Determine the [X, Y] coordinate at the center of the cell enclosing the given text.  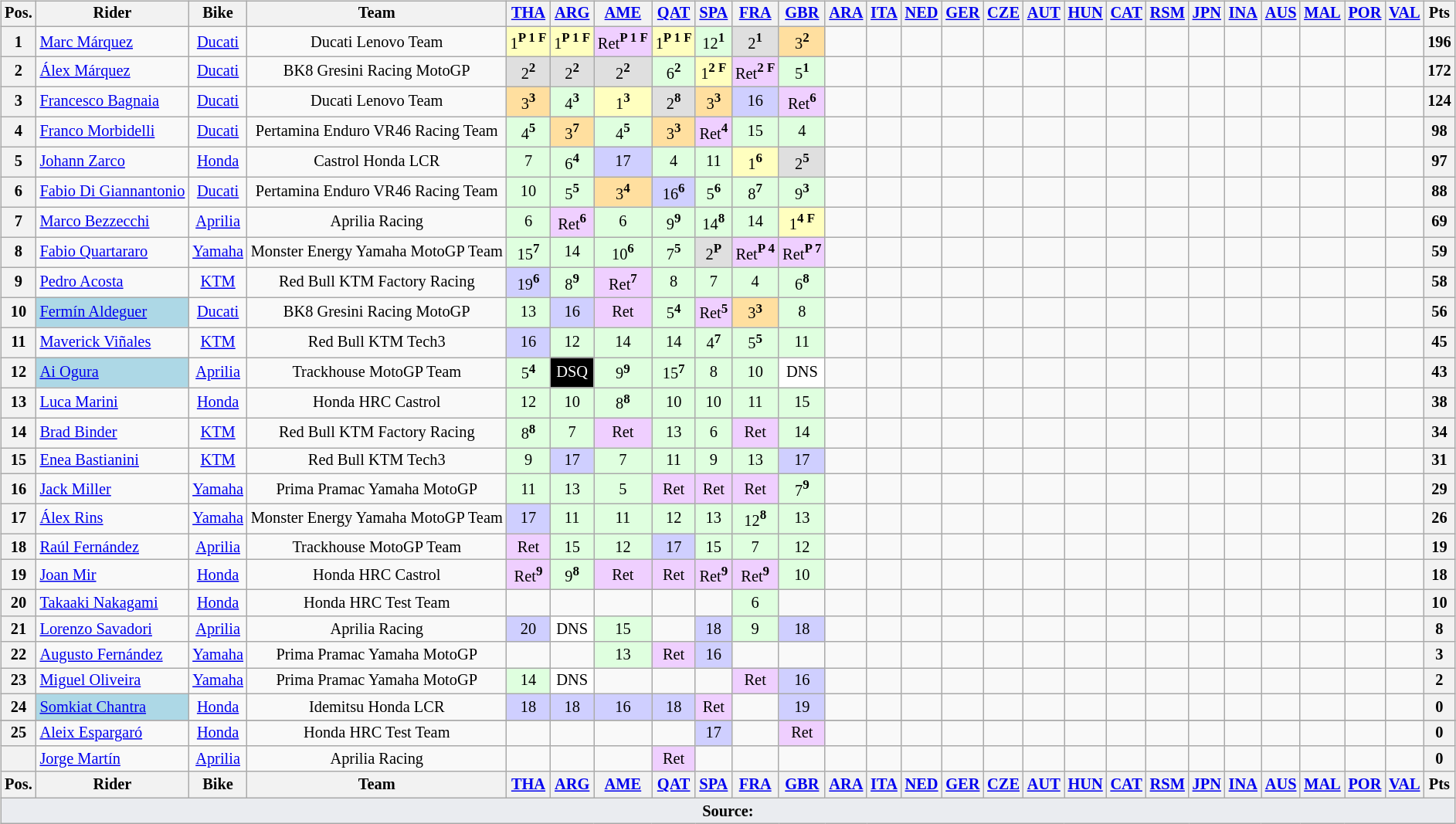
Álex Rins [113, 519]
Ai Ogura [113, 372]
Fermín Aldeguer [113, 312]
58 [1439, 283]
23 [19, 681]
14 F [802, 222]
Marco Bezzecchi [113, 222]
38 [1439, 403]
166 [674, 192]
Miguel Oliveira [113, 681]
172 [1439, 71]
62 [674, 71]
RetP 4 [755, 252]
128 [755, 519]
Enea Bastianini [113, 461]
64 [572, 162]
Raúl Fernández [113, 547]
93 [802, 192]
75 [674, 252]
148 [714, 222]
Ret2 F [755, 71]
Joan Mir [113, 575]
Somkiat Chantra [113, 707]
Aleix Espargaró [113, 733]
Francesco Bagnaia [113, 102]
Ret7 [623, 283]
DSQ [572, 372]
89 [572, 283]
28 [674, 102]
Takaaki Nakagami [113, 603]
Idemitsu Honda LCR [377, 707]
Jack Miller [113, 488]
RetP 7 [802, 252]
Fabio Quartararo [113, 252]
121 [714, 42]
Brad Binder [113, 432]
Ret4 [714, 131]
Franco Morbidelli [113, 131]
Augusto Fernández [113, 655]
31 [1439, 461]
Lorenzo Savadori [113, 629]
Maverick Viñales [113, 343]
Marc Márquez [113, 42]
24 [19, 707]
1 [19, 42]
37 [572, 131]
Johann Zarco [113, 162]
68 [802, 283]
Luca Marini [113, 403]
Fabio Di Giannantonio [113, 192]
2P [714, 252]
47 [714, 343]
Ret5 [714, 312]
RetP 1 F [623, 42]
51 [802, 71]
Source: [728, 811]
Pedro Acosta [113, 283]
29 [1439, 488]
106 [623, 252]
12 F [714, 71]
32 [802, 42]
97 [1439, 162]
87 [755, 192]
124 [1439, 102]
26 [1439, 519]
69 [1439, 222]
79 [802, 488]
59 [1439, 252]
Castrol Honda LCR [377, 162]
Álex Márquez [113, 71]
Jorge Martín [113, 759]
